Find where the given text appears and provide that cell's center as [x, y] coordinate. 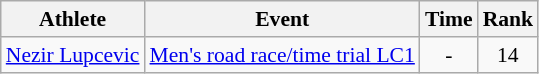
Nezir Lupcevic [73, 55]
Event [282, 19]
14 [508, 55]
Athlete [73, 19]
- [449, 55]
Time [449, 19]
Men's road race/time trial LC1 [282, 55]
Rank [508, 19]
